Detect which cell encompasses the target text, then output its [x, y] center coordinate. 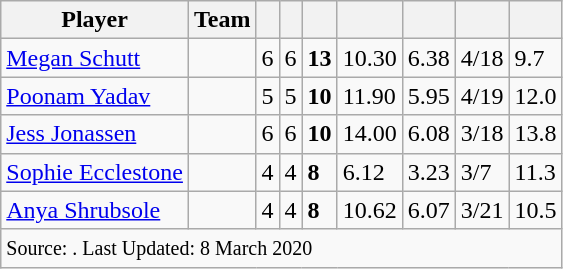
6.07 [428, 210]
Megan Schutt [95, 58]
3.23 [428, 172]
3/18 [482, 134]
3/21 [482, 210]
10.30 [370, 58]
Anya Shrubsole [95, 210]
Poonam Yadav [95, 96]
Player [95, 20]
4/19 [482, 96]
3/7 [482, 172]
13 [320, 58]
5.95 [428, 96]
12.0 [536, 96]
6.08 [428, 134]
13.8 [536, 134]
10.5 [536, 210]
9.7 [536, 58]
14.00 [370, 134]
Source: . Last Updated: 8 March 2020 [282, 248]
11.3 [536, 172]
6.12 [370, 172]
4/18 [482, 58]
11.90 [370, 96]
Sophie Ecclestone [95, 172]
Team [222, 20]
6.38 [428, 58]
10.62 [370, 210]
Jess Jonassen [95, 134]
